Pinpoint the cell where the given text exists, returning its [X, Y] midpoint coordinate. 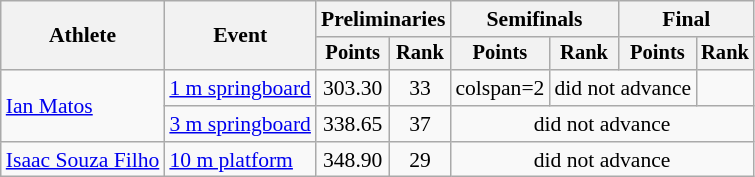
1 m springboard [240, 88]
338.65 [353, 124]
37 [420, 124]
Preliminaries [383, 19]
Semifinals [534, 19]
colspan=2 [500, 88]
Event [240, 36]
33 [420, 88]
Ian Matos [83, 106]
Athlete [83, 36]
303.30 [353, 88]
Final [686, 19]
3 m springboard [240, 124]
